Identify which cell holds the provided text, then report its [X, Y] central coordinate. 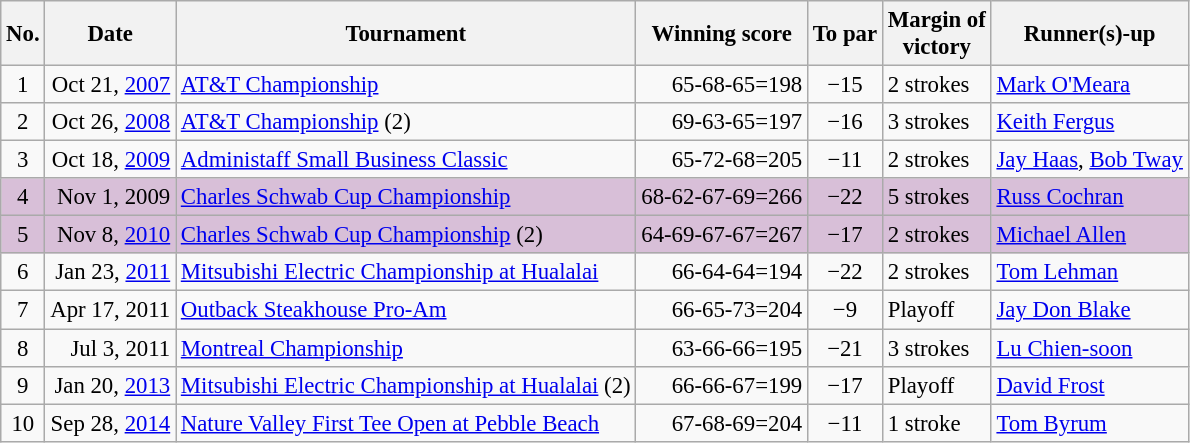
Sep 28, 2014 [110, 423]
−21 [844, 348]
AT&T Championship (2) [406, 122]
69-63-65=197 [722, 122]
66-65-73=204 [722, 310]
5 strokes [936, 197]
65-68-65=198 [722, 85]
Jan 20, 2013 [110, 385]
Mitsubishi Electric Championship at Hualalai [406, 273]
−16 [844, 122]
−9 [844, 310]
Date [110, 34]
Russ Cochran [1090, 197]
67-68-69=204 [722, 423]
Oct 26, 2008 [110, 122]
Apr 17, 2011 [110, 310]
68-62-67-69=266 [722, 197]
2 [23, 122]
Oct 21, 2007 [110, 85]
David Frost [1090, 385]
No. [23, 34]
4 [23, 197]
Jul 3, 2011 [110, 348]
Runner(s)-up [1090, 34]
Outback Steakhouse Pro-Am [406, 310]
Charles Schwab Cup Championship (2) [406, 235]
63-66-66=195 [722, 348]
Mitsubishi Electric Championship at Hualalai (2) [406, 385]
9 [23, 385]
66-64-64=194 [722, 273]
Keith Fergus [1090, 122]
Oct 18, 2009 [110, 160]
66-66-67=199 [722, 385]
−15 [844, 85]
Jay Haas, Bob Tway [1090, 160]
Charles Schwab Cup Championship [406, 197]
1 stroke [936, 423]
Tom Lehman [1090, 273]
64-69-67-67=267 [722, 235]
Michael Allen [1090, 235]
7 [23, 310]
3 [23, 160]
Lu Chien-soon [1090, 348]
5 [23, 235]
Jan 23, 2011 [110, 273]
Nov 8, 2010 [110, 235]
AT&T Championship [406, 85]
Jay Don Blake [1090, 310]
Winning score [722, 34]
Tom Byrum [1090, 423]
Nov 1, 2009 [110, 197]
Montreal Championship [406, 348]
10 [23, 423]
1 [23, 85]
Nature Valley First Tee Open at Pebble Beach [406, 423]
Tournament [406, 34]
6 [23, 273]
Mark O'Meara [1090, 85]
8 [23, 348]
Administaff Small Business Classic [406, 160]
65-72-68=205 [722, 160]
To par [844, 34]
Margin ofvictory [936, 34]
